Capture the cell that displays the provided text and extract its (X, Y) central coordinate. 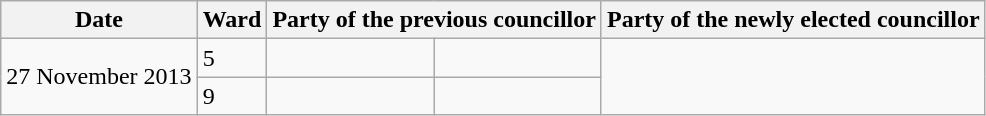
27 November 2013 (99, 77)
Date (99, 20)
Ward (232, 20)
Party of the newly elected councillor (793, 20)
9 (232, 96)
Party of the previous councillor (434, 20)
5 (232, 58)
